Identify which cell holds the provided text, then report its [X, Y] central coordinate. 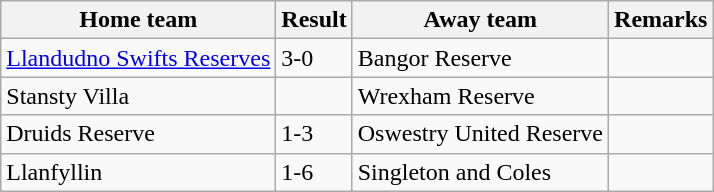
Result [314, 20]
Llanfyllin [138, 172]
Home team [138, 20]
Remarks [661, 20]
Away team [480, 20]
Llandudno Swifts Reserves [138, 58]
1-3 [314, 134]
1-6 [314, 172]
Singleton and Coles [480, 172]
Stansty Villa [138, 96]
Druids Reserve [138, 134]
Wrexham Reserve [480, 96]
Bangor Reserve [480, 58]
3-0 [314, 58]
Oswestry United Reserve [480, 134]
